Extract the (x, y) coordinate from the center of the cell holding the provided text.  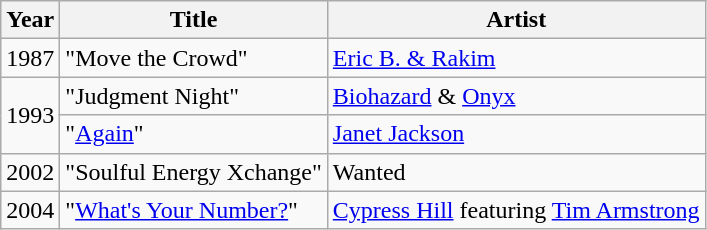
"Move the Crowd" (194, 58)
Wanted (516, 172)
Biohazard & Onyx (516, 96)
Cypress Hill featuring Tim Armstrong (516, 210)
"Judgment Night" (194, 96)
Eric B. & Rakim (516, 58)
"Again" (194, 134)
"Soulful Energy Xchange" (194, 172)
Year (30, 20)
2004 (30, 210)
Janet Jackson (516, 134)
1987 (30, 58)
Artist (516, 20)
1993 (30, 115)
Title (194, 20)
2002 (30, 172)
"What's Your Number?" (194, 210)
